Scan for the cell matching the given text and deliver its (X, Y) coordinate at center. 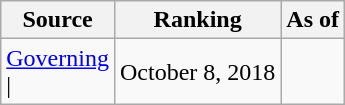
October 8, 2018 (197, 72)
As of (313, 20)
Governing| (58, 72)
Ranking (197, 20)
Source (58, 20)
